Identify which cell holds the provided text, then report its (x, y) central coordinate. 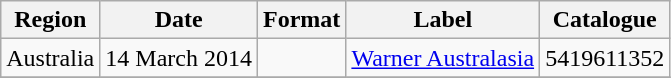
Label (443, 20)
Warner Australasia (443, 58)
Catalogue (605, 20)
Format (302, 20)
Date (179, 20)
14 March 2014 (179, 58)
Region (50, 20)
Australia (50, 58)
5419611352 (605, 58)
